For the text-containing cell, return its midpoint in [x, y] coordinate format. 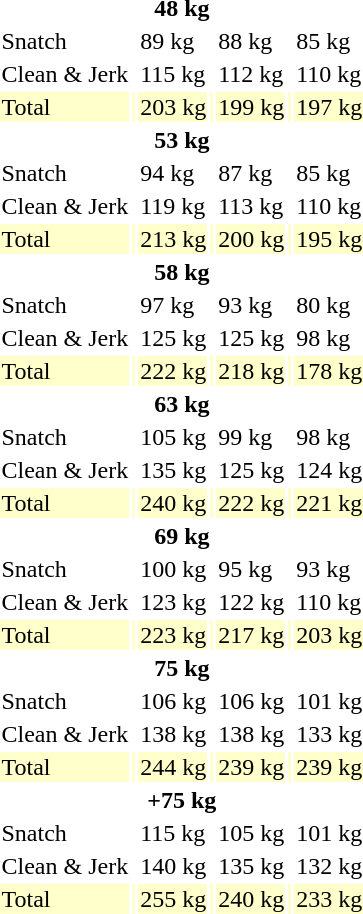
200 kg [252, 239]
203 kg [174, 107]
113 kg [252, 206]
100 kg [174, 569]
93 kg [252, 305]
213 kg [174, 239]
140 kg [174, 866]
223 kg [174, 635]
97 kg [174, 305]
217 kg [252, 635]
239 kg [252, 767]
99 kg [252, 437]
94 kg [174, 173]
112 kg [252, 74]
88 kg [252, 41]
123 kg [174, 602]
199 kg [252, 107]
218 kg [252, 371]
89 kg [174, 41]
244 kg [174, 767]
119 kg [174, 206]
122 kg [252, 602]
87 kg [252, 173]
255 kg [174, 899]
95 kg [252, 569]
